Pinpoint the cell where the given text exists, returning its [X, Y] midpoint coordinate. 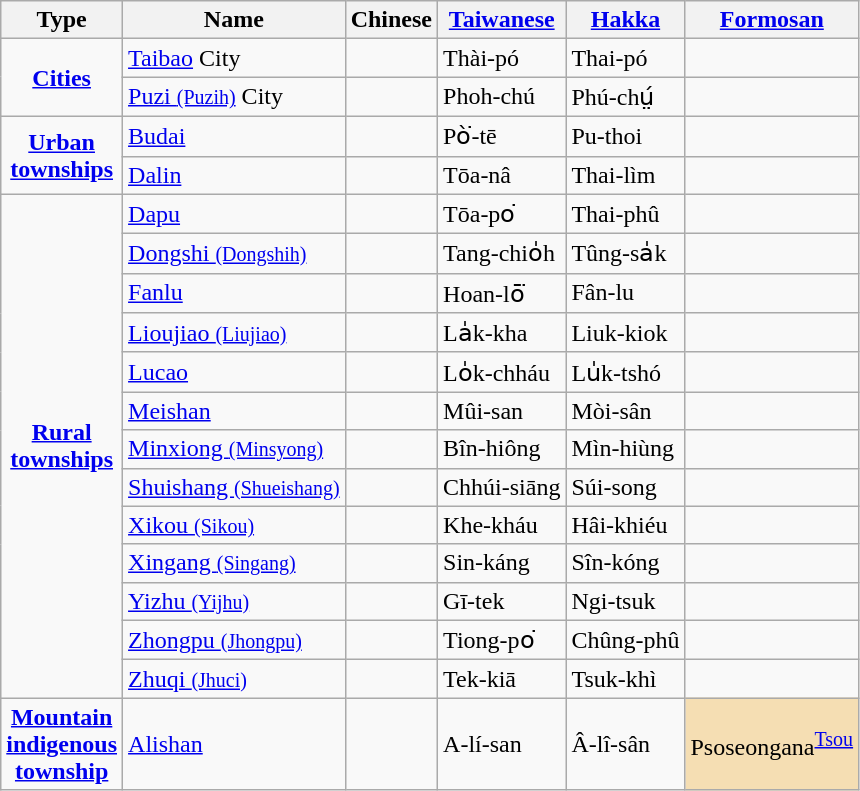
Â-lî-sân [626, 744]
Tang-chio̍h [502, 254]
Tōa-po͘ [502, 214]
Taiwanese [502, 20]
Pu-thoi [626, 136]
Zhuqi (Jhuci) [234, 679]
Tsuk-khì [626, 679]
Urbantownships [62, 155]
Liuk-kiok [626, 333]
Hoan-lō͘ [502, 293]
Sin-káng [502, 563]
Name [234, 20]
Tiong-po͘ [502, 640]
Budai [234, 136]
Ngi-tsuk [626, 601]
Khe-kháu [502, 525]
La̍k-kha [502, 333]
Minxiong (Minsyong) [234, 449]
Dongshi (Dongshih) [234, 254]
Xikou (Sikou) [234, 525]
Fanlu [234, 293]
Pò͘-tē [502, 136]
Lioujiao (Liujiao) [234, 333]
Chhúi-siāng [502, 487]
Formosan [772, 20]
Ruraltownships [62, 446]
Thai-pó [626, 58]
Tōa-nâ [502, 175]
Mìn-hiùng [626, 449]
Shuishang (Shueishang) [234, 487]
Sîn-kóng [626, 563]
Type [62, 20]
Lo̍k-chháu [502, 372]
Lu̍k-tshó [626, 372]
Phú-chṳ́ [626, 97]
Alishan [234, 744]
Chûng-phû [626, 640]
Mûi-san [502, 411]
PsoseonganaTsou [772, 744]
Mountainindigenoustownship [62, 744]
Yizhu (Yijhu) [234, 601]
Taibao City [234, 58]
A-lí-san [502, 744]
Cities [62, 78]
Thai-lìm [626, 175]
Thài-pó [502, 58]
Súi-song [626, 487]
Tûng-sa̍k [626, 254]
Mòi-sân [626, 411]
Tek-kiā [502, 679]
Fân-lu [626, 293]
Hâi-khiéu [626, 525]
Meishan [234, 411]
Zhongpu (Jhongpu) [234, 640]
Phoh-chú [502, 97]
Bîn-hiông [502, 449]
Thai-phû [626, 214]
Dalin [234, 175]
Gī-tek [502, 601]
Lucao [234, 372]
Hakka [626, 20]
Puzi (Puzih) City [234, 97]
Chinese [391, 20]
Xingang (Singang) [234, 563]
Dapu [234, 214]
